Return (X, Y) of the center of cell containing provided text 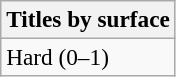
Titles by surface (88, 19)
Hard (0–1) (88, 57)
